Search for the cell housing the specified text and yield its (X, Y) center coordinate. 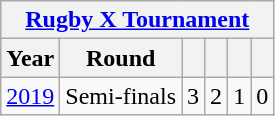
0 (262, 96)
Year (30, 58)
Semi-finals (121, 96)
3 (194, 96)
2 (216, 96)
2019 (30, 96)
Rugby X Tournament (138, 20)
Round (121, 58)
1 (240, 96)
